From the cell containing the given text, extract its center point as [X, Y] coordinate. 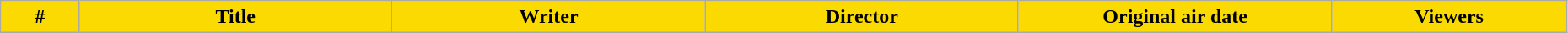
Viewers [1449, 17]
Writer [548, 17]
Original air date [1174, 17]
Title [236, 17]
Director [862, 17]
# [40, 17]
